Find where the given text appears and provide that cell's center as (x, y) coordinate. 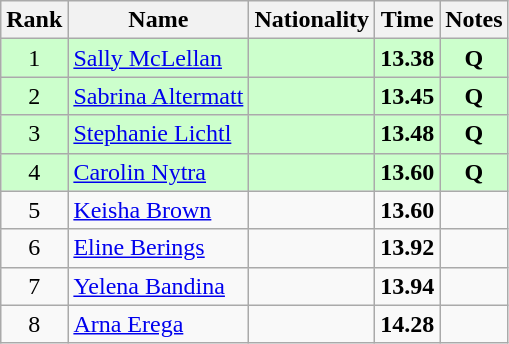
Notes (474, 20)
Eline Berings (158, 248)
6 (34, 248)
Name (158, 20)
7 (34, 286)
2 (34, 96)
14.28 (408, 324)
1 (34, 58)
13.45 (408, 96)
13.48 (408, 134)
3 (34, 134)
Yelena Bandina (158, 286)
Sabrina Altermatt (158, 96)
Nationality (312, 20)
8 (34, 324)
Sally McLellan (158, 58)
13.92 (408, 248)
Carolin Nytra (158, 172)
13.94 (408, 286)
Stephanie Lichtl (158, 134)
Arna Erega (158, 324)
Keisha Brown (158, 210)
5 (34, 210)
Rank (34, 20)
4 (34, 172)
Time (408, 20)
13.38 (408, 58)
